Detect which cell encompasses the target text, then output its [x, y] center coordinate. 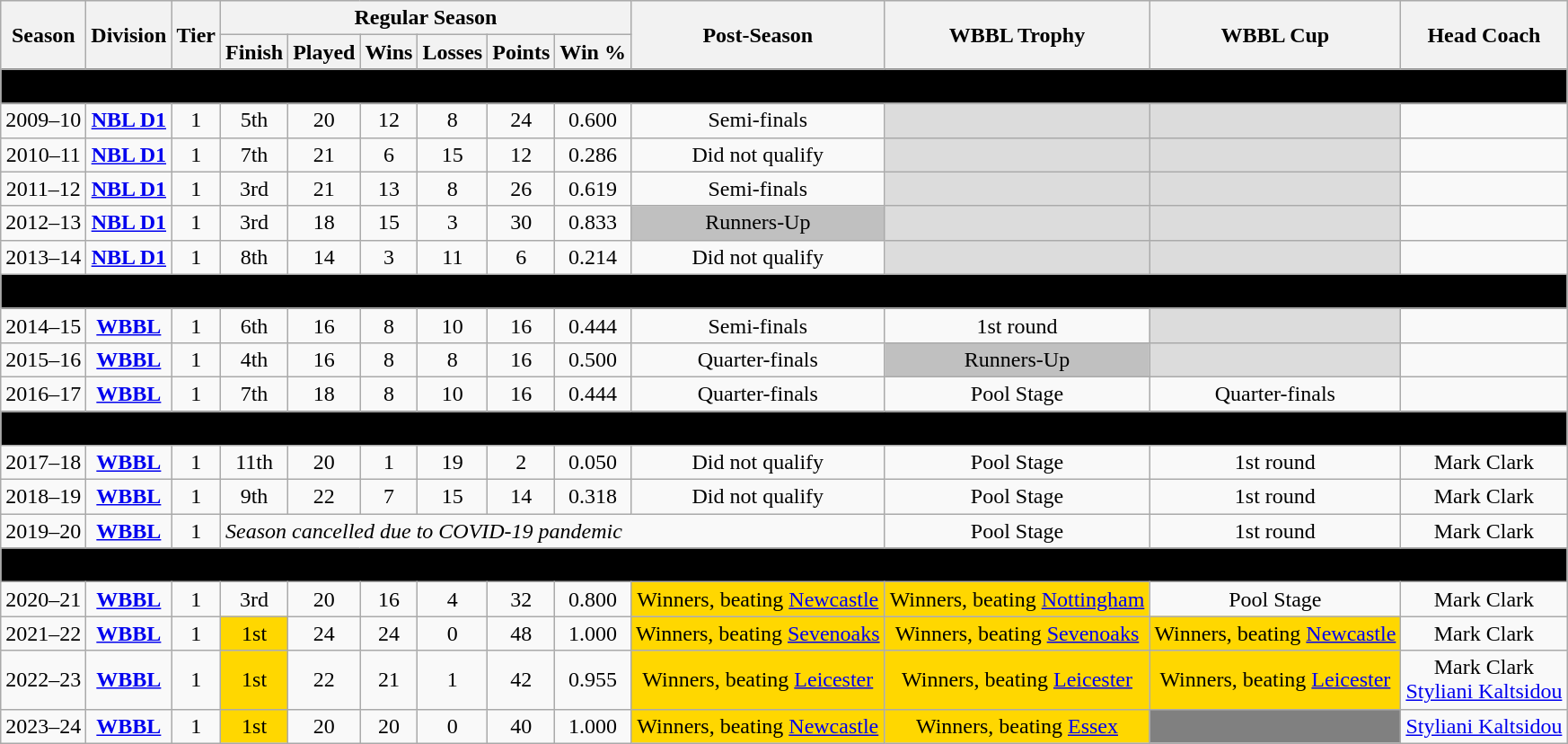
0.318 [593, 497]
42 [521, 679]
Winners, beating Nottingham [1017, 599]
2012–13 [43, 223]
Regular Season [426, 18]
6th [255, 325]
19 [453, 463]
0.500 [593, 359]
0.833 [593, 223]
2016–17 [43, 394]
2014–15 [43, 325]
2 [521, 463]
40 [521, 726]
2017–18 [43, 463]
Winners, beating Essex [1017, 726]
Finish [255, 52]
2010–11 [43, 155]
2022–23 [43, 679]
Win % [593, 52]
Mark ClarkStyliani Kaltsidou [1484, 679]
2021–22 [43, 633]
Barking Abbey Crusaders [784, 291]
Barking Abbey [784, 86]
London Lions [784, 565]
2023–24 [43, 726]
11th [255, 463]
26 [521, 189]
Losses [453, 52]
11 [453, 257]
2013–14 [43, 257]
Styliani Kaltsidou [1484, 726]
8th [255, 257]
0.214 [593, 257]
0.800 [593, 599]
Head Coach [1484, 35]
2015–16 [43, 359]
WBBL Trophy [1017, 35]
0.600 [593, 120]
2018–19 [43, 497]
0.619 [593, 189]
2009–10 [43, 120]
48 [521, 633]
Played [324, 52]
30 [521, 223]
4 [453, 599]
Season [43, 35]
0.050 [593, 463]
Points [521, 52]
2011–12 [43, 189]
Division [129, 35]
5th [255, 120]
WBBL Cup [1275, 35]
0.955 [593, 679]
4th [255, 359]
13 [389, 189]
2019–20 [43, 531]
Wins [389, 52]
2020–21 [43, 599]
Season cancelled due to COVID-19 pandemic [553, 531]
7 [389, 497]
Tier [196, 35]
9th [255, 497]
32 [521, 599]
Post-Season [758, 35]
BA London Lions [784, 429]
0.286 [593, 155]
